For the text-containing cell, return its midpoint in [X, Y] coordinate format. 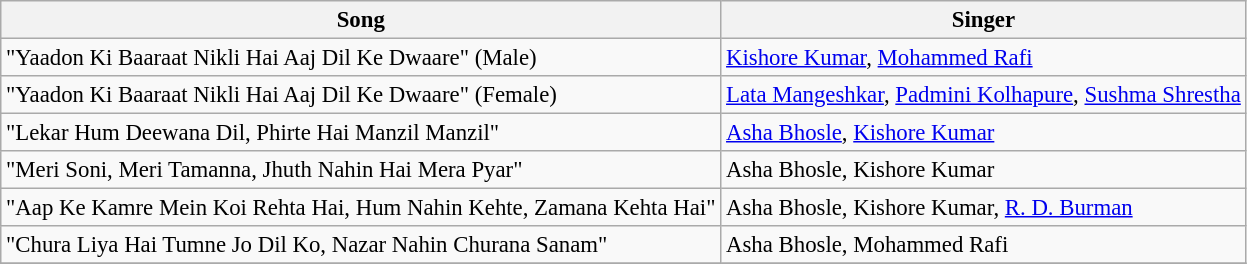
"Yaadon Ki Baaraat Nikli Hai Aaj Dil Ke Dwaare" (Female) [361, 95]
Singer [984, 20]
Kishore Kumar, Mohammed Rafi [984, 58]
"Yaadon Ki Baaraat Nikli Hai Aaj Dil Ke Dwaare" (Male) [361, 58]
"Lekar Hum Deewana Dil, Phirte Hai Manzil Manzil" [361, 133]
Song [361, 20]
"Aap Ke Kamre Mein Koi Rehta Hai, Hum Nahin Kehte, Zamana Kehta Hai" [361, 208]
Lata Mangeshkar, Padmini Kolhapure, Sushma Shrestha [984, 95]
"Meri Soni, Meri Tamanna, Jhuth Nahin Hai Mera Pyar" [361, 170]
Asha Bhosle, Kishore Kumar, R. D. Burman [984, 208]
Asha Bhosle, Mohammed Rafi [984, 245]
"Chura Liya Hai Tumne Jo Dil Ko, Nazar Nahin Churana Sanam" [361, 245]
